Pinpoint the cell where the given text exists, returning its [x, y] midpoint coordinate. 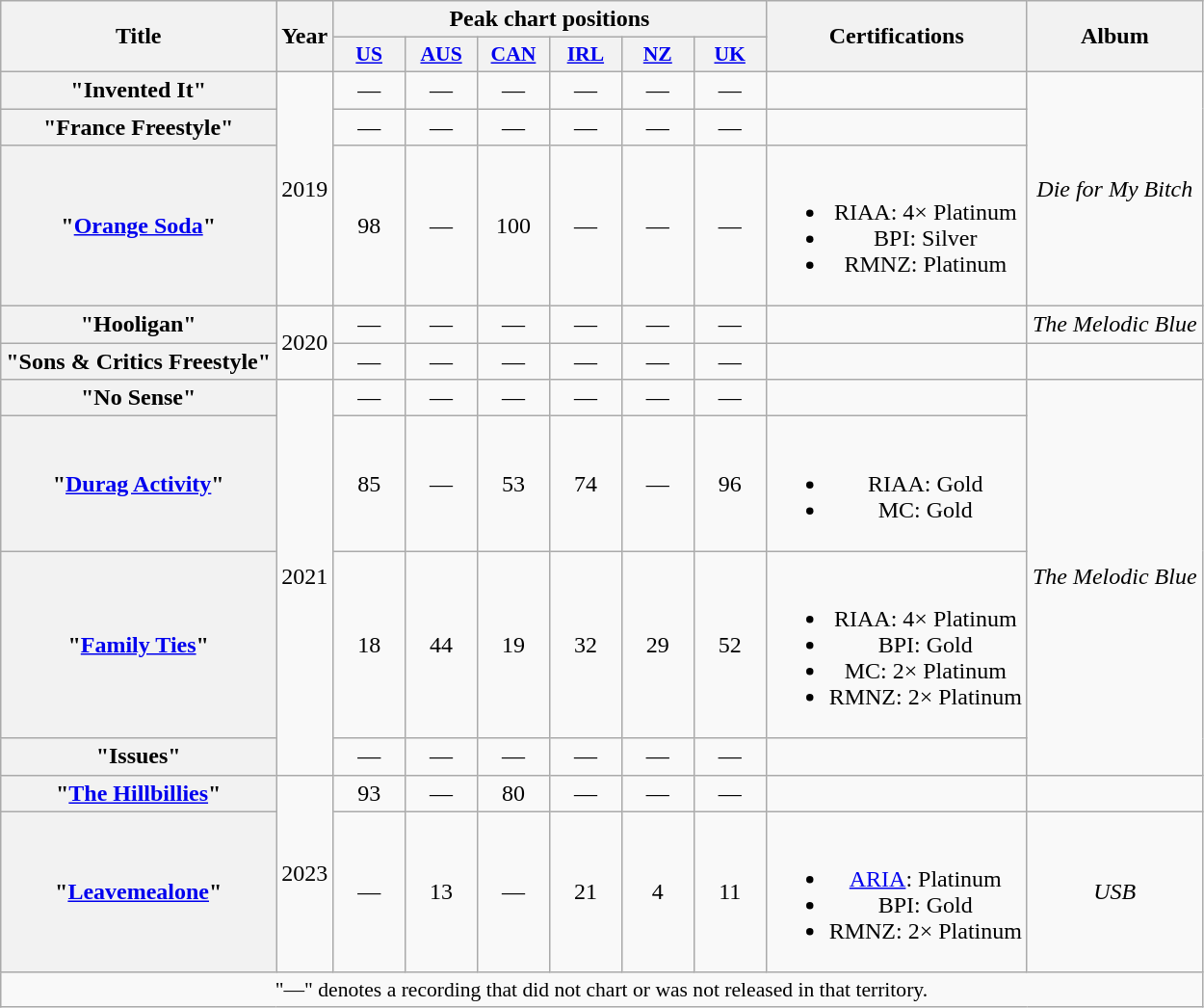
USB [1114, 892]
98 [370, 225]
IRL [586, 55]
AUS [441, 55]
NZ [657, 55]
"Sons & Critics Freestyle" [139, 361]
2023 [304, 873]
Year [304, 37]
RIAA: 4× PlatinumBPI: SilverRMNZ: Platinum [896, 225]
80 [514, 793]
"The Hillbillies" [139, 793]
93 [370, 793]
2019 [304, 189]
"No Sense" [139, 398]
RIAA: GoldMC: Gold [896, 484]
53 [514, 484]
2020 [304, 343]
CAN [514, 55]
Title [139, 37]
Album [1114, 37]
US [370, 55]
29 [657, 645]
"—" denotes a recording that did not chart or was not released in that territory. [601, 990]
"France Freestyle" [139, 126]
"Issues" [139, 756]
74 [586, 484]
13 [441, 892]
Peak chart positions [549, 19]
4 [657, 892]
11 [730, 892]
"Family Ties" [139, 645]
32 [586, 645]
19 [514, 645]
RIAA: 4× PlatinumBPI: GoldMC: 2× PlatinumRMNZ: 2× Platinum [896, 645]
52 [730, 645]
"Orange Soda" [139, 225]
21 [586, 892]
"Invented It" [139, 90]
100 [514, 225]
96 [730, 484]
UK [730, 55]
Certifications [896, 37]
Die for My Bitch [1114, 189]
44 [441, 645]
"Durag Activity" [139, 484]
2021 [304, 577]
18 [370, 645]
"Hooligan" [139, 325]
85 [370, 484]
"Leavemealone" [139, 892]
ARIA: PlatinumBPI: GoldRMNZ: 2× Platinum [896, 892]
